From the cell containing the given text, extract its center point as (X, Y) coordinate. 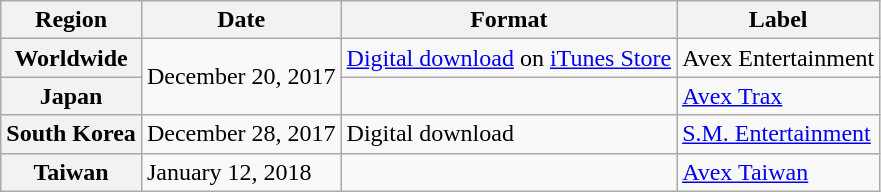
Region (72, 20)
Avex Trax (778, 96)
S.M. Entertainment (778, 134)
Digital download (509, 134)
Taiwan (72, 172)
Format (509, 20)
Avex Taiwan (778, 172)
December 20, 2017 (241, 77)
Date (241, 20)
Worldwide (72, 58)
December 28, 2017 (241, 134)
Label (778, 20)
Digital download on iTunes Store (509, 58)
January 12, 2018 (241, 172)
Japan (72, 96)
Avex Entertainment (778, 58)
South Korea (72, 134)
